Determine the [x, y] coordinate at the center of the cell enclosing the given text.  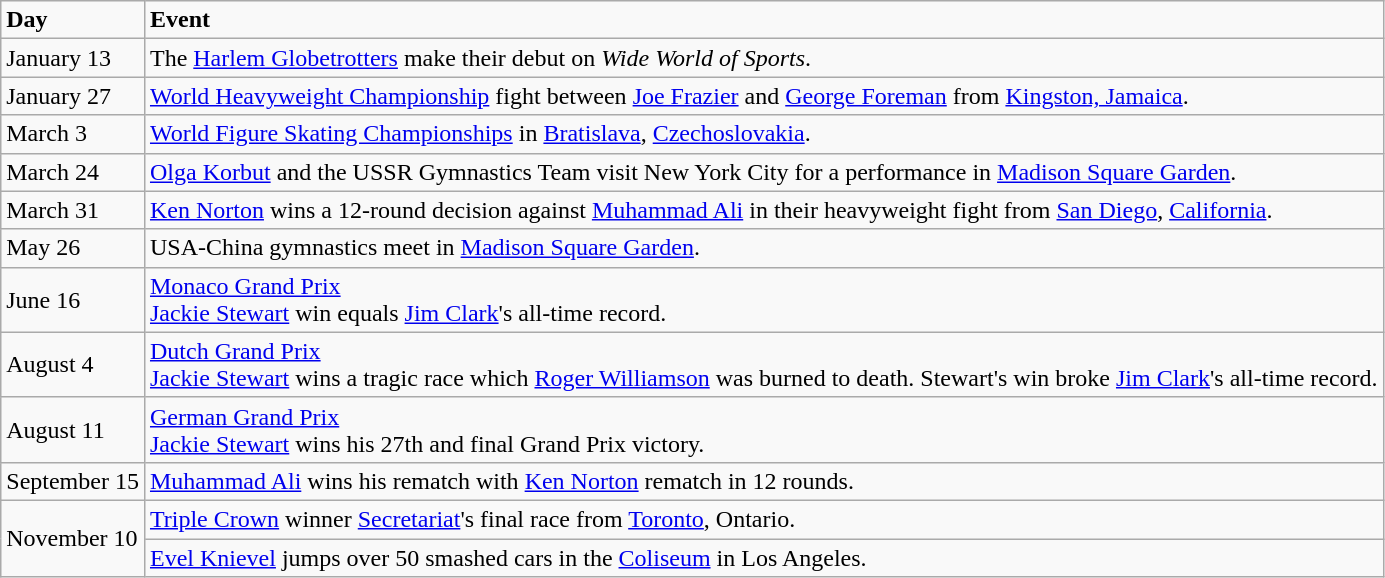
The Harlem Globetrotters make their debut on Wide World of Sports. [764, 58]
August 4 [73, 364]
Ken Norton wins a 12-round decision against Muhammad Ali in their heavyweight fight from San Diego, California. [764, 210]
Triple Crown winner Secretariat's final race from Toronto, Ontario. [764, 519]
March 24 [73, 172]
September 15 [73, 481]
German Grand Prix Jackie Stewart wins his 27th and final Grand Prix victory. [764, 430]
May 26 [73, 248]
Dutch Grand Prix Jackie Stewart wins a tragic race which Roger Williamson was burned to death. Stewart's win broke Jim Clark's all-time record. [764, 364]
August 11 [73, 430]
World Heavyweight Championship fight between Joe Frazier and George Foreman from Kingston, Jamaica. [764, 96]
November 10 [73, 538]
March 31 [73, 210]
January 27 [73, 96]
Monaco Grand Prix Jackie Stewart win equals Jim Clark's all-time record. [764, 300]
January 13 [73, 58]
March 3 [73, 134]
World Figure Skating Championships in Bratislava, Czechoslovakia. [764, 134]
Olga Korbut and the USSR Gymnastics Team visit New York City for a performance in Madison Square Garden. [764, 172]
Evel Knievel jumps over 50 smashed cars in the Coliseum in Los Angeles. [764, 557]
Event [764, 20]
Day [73, 20]
USA-China gymnastics meet in Madison Square Garden. [764, 248]
Muhammad Ali wins his rematch with Ken Norton rematch in 12 rounds. [764, 481]
June 16 [73, 300]
